Output the [X, Y] coordinate of the center of the cell containing the given text.  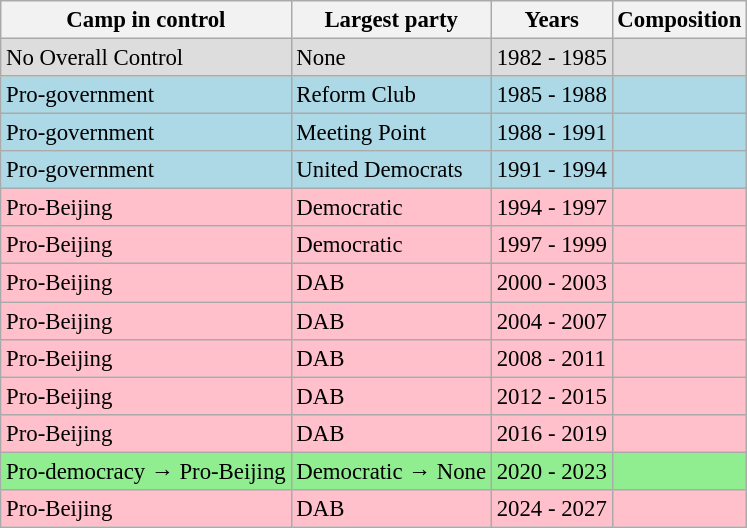
2008 - 2011 [552, 358]
2020 - 2023 [552, 471]
1991 - 1994 [552, 170]
Composition [680, 20]
Years [552, 20]
1988 - 1991 [552, 133]
2004 - 2007 [552, 321]
1982 - 1985 [552, 58]
2016 - 2019 [552, 433]
Meeting Point [391, 133]
Camp in control [146, 20]
2000 - 2003 [552, 283]
No Overall Control [146, 58]
Largest party [391, 20]
1997 - 1999 [552, 245]
2024 - 2027 [552, 509]
2012 - 2015 [552, 396]
Democratic → None [391, 471]
United Democrats [391, 170]
None [391, 58]
1985 - 1988 [552, 95]
1994 - 1997 [552, 208]
Reform Club [391, 95]
Pro-democracy → Pro-Beijing [146, 471]
